Scan for the cell matching the given text and deliver its [x, y] coordinate at center. 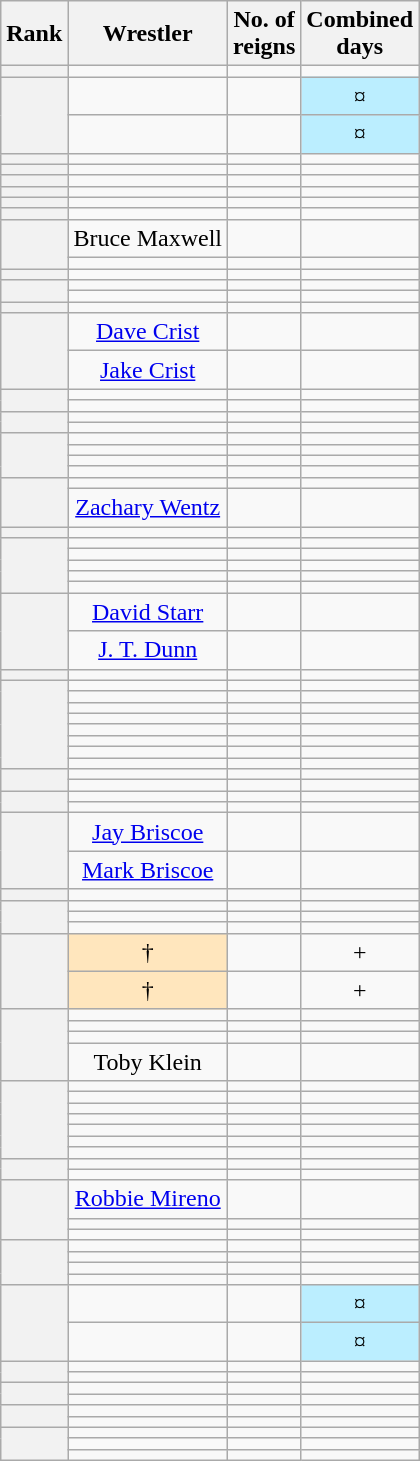
No. ofreigns [264, 34]
Jake Crist [148, 370]
Dave Crist [148, 332]
Mark Briscoe [148, 870]
Jay Briscoe [148, 832]
Robbie Mireno [148, 1199]
J. T. Dunn [148, 650]
David Starr [148, 612]
Bruce Maxwell [148, 238]
Rank [34, 34]
Toby Klein [148, 1061]
Wrestler [148, 34]
Combineddays [360, 34]
Zachary Wentz [148, 507]
